Extract the (X, Y) coordinate from the center of the cell holding the provided text.  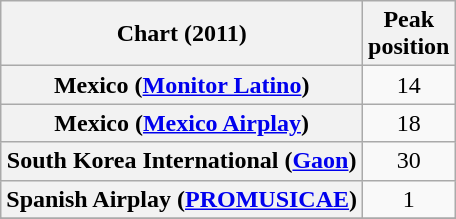
Mexico (Mexico Airplay) (182, 123)
Spanish Airplay (PROMUSICAE) (182, 199)
18 (409, 123)
Chart (2011) (182, 34)
1 (409, 199)
Peakposition (409, 34)
Mexico (Monitor Latino) (182, 85)
14 (409, 85)
30 (409, 161)
South Korea International (Gaon) (182, 161)
